Find where the given text appears and provide that cell's center as (X, Y) coordinate. 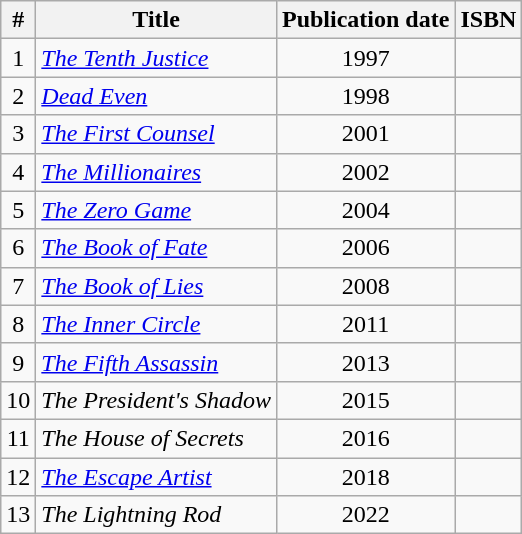
13 (18, 515)
The Zero Game (156, 210)
2018 (365, 477)
3 (18, 134)
6 (18, 248)
The Inner Circle (156, 324)
The President's Shadow (156, 400)
4 (18, 172)
1997 (365, 58)
11 (18, 438)
9 (18, 362)
The Book of Lies (156, 286)
2004 (365, 210)
1998 (365, 96)
2 (18, 96)
The Escape Artist (156, 477)
Dead Even (156, 96)
2006 (365, 248)
2015 (365, 400)
7 (18, 286)
The Millionaires (156, 172)
5 (18, 210)
The Fifth Assassin (156, 362)
1 (18, 58)
2013 (365, 362)
The Tenth Justice (156, 58)
2011 (365, 324)
2002 (365, 172)
Title (156, 20)
Publication date (365, 20)
2001 (365, 134)
The Book of Fate (156, 248)
The First Counsel (156, 134)
The House of Secrets (156, 438)
ISBN (488, 20)
12 (18, 477)
2016 (365, 438)
2008 (365, 286)
The Lightning Rod (156, 515)
# (18, 20)
2022 (365, 515)
10 (18, 400)
8 (18, 324)
